Pinpoint the cell where the given text exists, returning its [x, y] midpoint coordinate. 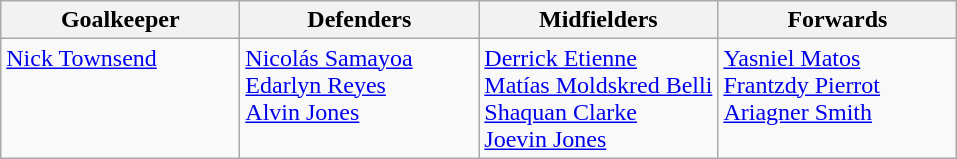
Derrick Etienne Matías Moldskred Belli Shaquan Clarke Joevin Jones [598, 98]
Midfielders [598, 20]
Nick Townsend [120, 98]
Defenders [360, 20]
Yasniel Matos Frantzdy Pierrot Ariagner Smith [838, 98]
Goalkeeper [120, 20]
Nicolás Samayoa Edarlyn Reyes Alvin Jones [360, 98]
Forwards [838, 20]
